Scan for the cell matching the given text and deliver its [x, y] coordinate at center. 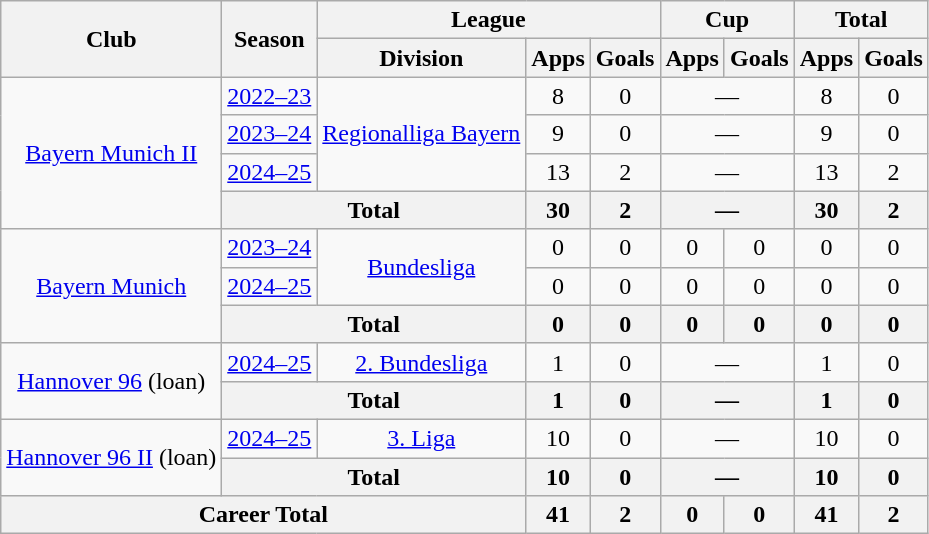
Hannover 96 (loan) [112, 381]
Bayern Munich II [112, 153]
2. Bundesliga [422, 362]
Hannover 96 II (loan) [112, 457]
Cup [727, 20]
Season [270, 39]
3. Liga [422, 438]
Club [112, 39]
Regionalliga Bayern [422, 134]
Bundesliga [422, 267]
2022–23 [270, 96]
League [488, 20]
Bayern Munich [112, 286]
Division [422, 58]
Career Total [264, 515]
